Find where the given text appears and provide that cell's center as (x, y) coordinate. 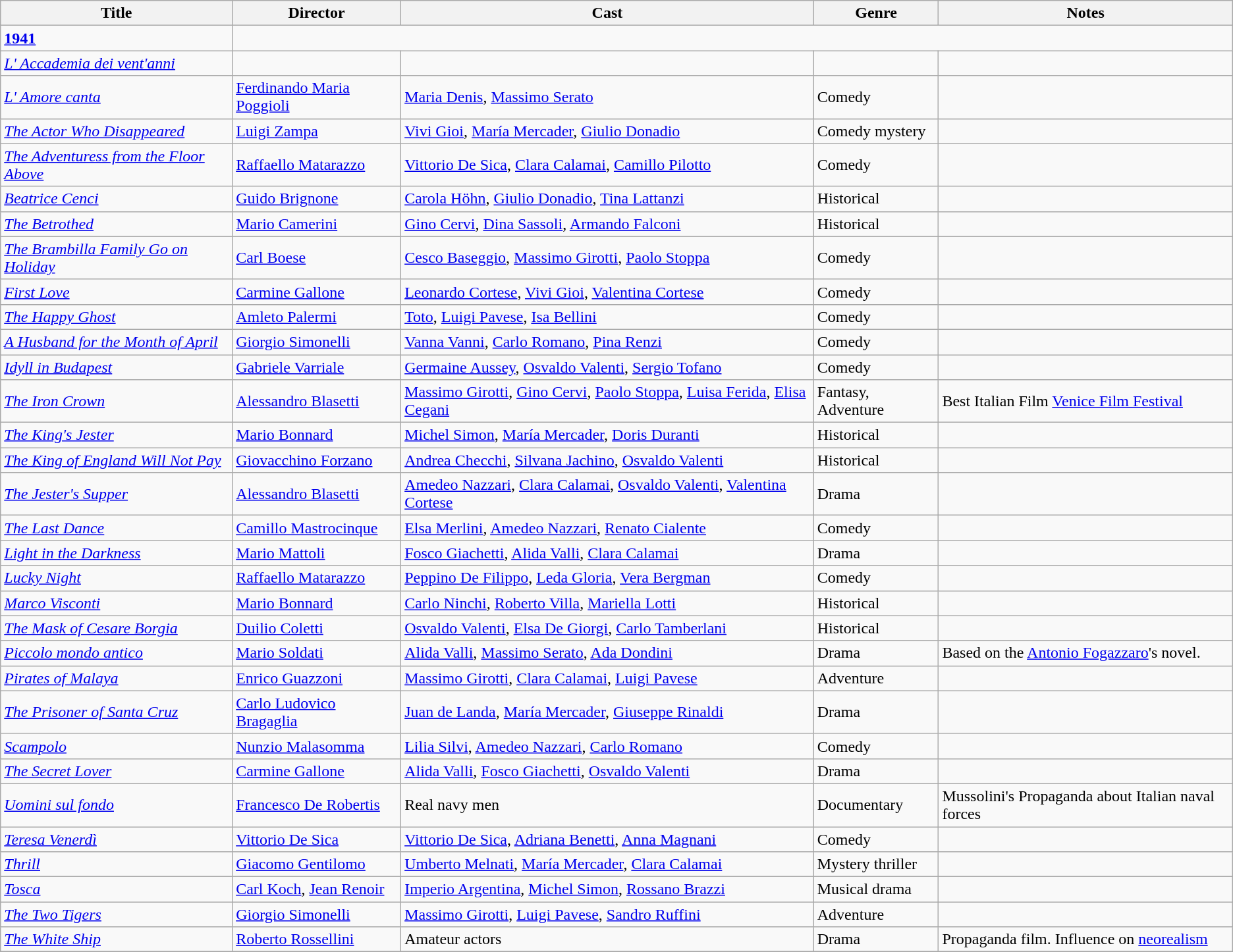
Title (117, 13)
Genre (876, 13)
Carola Höhn, Giulio Donadio, Tina Lattanzi (607, 199)
Tosca (117, 889)
Mario Soldati (317, 653)
Osvaldo Valenti, Elsa De Giorgi, Carlo Tamberlani (607, 628)
A Husband for the Month of April (117, 342)
Pirates of Malaya (117, 678)
The Last Dance (117, 528)
Mario Mattoli (317, 553)
First Love (117, 292)
Vanna Vanni, Carlo Romano, Pina Renzi (607, 342)
Vittorio De Sica (317, 839)
The Brambilla Family Go on Holiday (117, 258)
Amleto Palermi (317, 317)
Carl Boese (317, 258)
Luigi Zampa (317, 131)
Carl Koch, Jean Renoir (317, 889)
The King of England Will Not Pay (117, 460)
Ferdinando Maria Poggioli (317, 97)
Amedeo Nazzari, Clara Calamai, Osvaldo Valenti, Valentina Cortese (607, 494)
Vittorio De Sica, Adriana Benetti, Anna Magnani (607, 839)
Massimo Girotti, Luigi Pavese, Sandro Ruffini (607, 914)
The Secret Lover (117, 771)
Massimo Girotti, Gino Cervi, Paolo Stoppa, Luisa Ferida, Elisa Cegani (607, 402)
Lilia Silvi, Amedeo Nazzari, Carlo Romano (607, 746)
Marco Visconti (117, 603)
Guido Brignone (317, 199)
Enrico Guazzoni (317, 678)
The White Ship (117, 939)
Idyll in Budapest (117, 367)
Juan de Landa, María Mercader, Giuseppe Rinaldi (607, 712)
Alida Valli, Massimo Serato, Ada Dondini (607, 653)
The King's Jester (117, 435)
The Two Tigers (117, 914)
The Jester's Supper (117, 494)
Toto, Luigi Pavese, Isa Bellini (607, 317)
The Actor Who Disappeared (117, 131)
Propaganda film. Influence on neorealism (1085, 939)
Gabriele Varriale (317, 367)
Maria Denis, Massimo Serato (607, 97)
Mussolini's Propaganda about Italian naval forces (1085, 805)
Real navy men (607, 805)
The Prisoner of Santa Cruz (117, 712)
Amateur actors (607, 939)
The Iron Crown (117, 402)
Imperio Argentina, Michel Simon, Rossano Brazzi (607, 889)
Lucky Night (117, 578)
Peppino De Filippo, Leda Gloria, Vera Bergman (607, 578)
Carlo Ludovico Bragaglia (317, 712)
Giacomo Gentilomo (317, 864)
The Adventuress from the Floor Above (117, 165)
Comedy mystery (876, 131)
Documentary (876, 805)
Leonardo Cortese, Vivi Gioi, Valentina Cortese (607, 292)
Vittorio De Sica, Clara Calamai, Camillo Pilotto (607, 165)
Roberto Rossellini (317, 939)
Mystery thriller (876, 864)
Elsa Merlini, Amedeo Nazzari, Renato Cialente (607, 528)
L' Amore canta (117, 97)
Alida Valli, Fosco Giachetti, Osvaldo Valenti (607, 771)
Teresa Venerdì (117, 839)
1941 (117, 38)
Cesco Baseggio, Massimo Girotti, Paolo Stoppa (607, 258)
Based on the Antonio Fogazzaro's novel. (1085, 653)
Duilio Coletti (317, 628)
Fantasy, Adventure (876, 402)
Beatrice Cenci (117, 199)
Vivi Gioi, María Mercader, Giulio Donadio (607, 131)
Director (317, 13)
Andrea Checchi, Silvana Jachino, Osvaldo Valenti (607, 460)
Camillo Mastrocinque (317, 528)
Light in the Darkness (117, 553)
Michel Simon, María Mercader, Doris Duranti (607, 435)
Umberto Melnati, María Mercader, Clara Calamai (607, 864)
Piccolo mondo antico (117, 653)
The Mask of Cesare Borgia (117, 628)
Uomini sul fondo (117, 805)
Francesco De Robertis (317, 805)
Scampolo (117, 746)
Fosco Giachetti, Alida Valli, Clara Calamai (607, 553)
Massimo Girotti, Clara Calamai, Luigi Pavese (607, 678)
The Happy Ghost (117, 317)
Mario Camerini (317, 224)
Germaine Aussey, Osvaldo Valenti, Sergio Tofano (607, 367)
Cast (607, 13)
L' Accademia dei vent'anni (117, 63)
Musical drama (876, 889)
Nunzio Malasomma (317, 746)
Gino Cervi, Dina Sassoli, Armando Falconi (607, 224)
The Betrothed (117, 224)
Thrill (117, 864)
Best Italian Film Venice Film Festival (1085, 402)
Carlo Ninchi, Roberto Villa, Mariella Lotti (607, 603)
Giovacchino Forzano (317, 460)
Notes (1085, 13)
